Search for the cell housing the specified text and yield its [x, y] center coordinate. 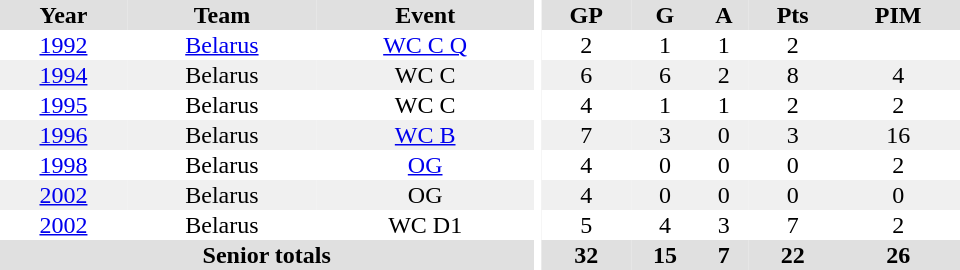
15 [664, 255]
GP [586, 15]
WC B [426, 135]
Pts [792, 15]
Senior totals [266, 255]
WC C Q [426, 45]
1992 [64, 45]
8 [792, 75]
32 [586, 255]
22 [792, 255]
G [664, 15]
5 [586, 225]
Event [426, 15]
PIM [898, 15]
1995 [64, 105]
WC D1 [426, 225]
16 [898, 135]
1998 [64, 165]
A [724, 15]
1994 [64, 75]
26 [898, 255]
1996 [64, 135]
Year [64, 15]
Team [222, 15]
